Find where the given text appears and provide that cell's center as (x, y) coordinate. 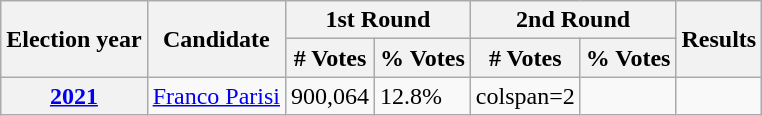
Results (719, 39)
Candidate (216, 39)
colspan=2 (525, 96)
Election year (74, 39)
900,064 (330, 96)
2021 (74, 96)
12.8% (423, 96)
2nd Round (573, 20)
1st Round (378, 20)
Franco Parisi (216, 96)
